Determine the (X, Y) coordinate at the center of the cell enclosing the given text.  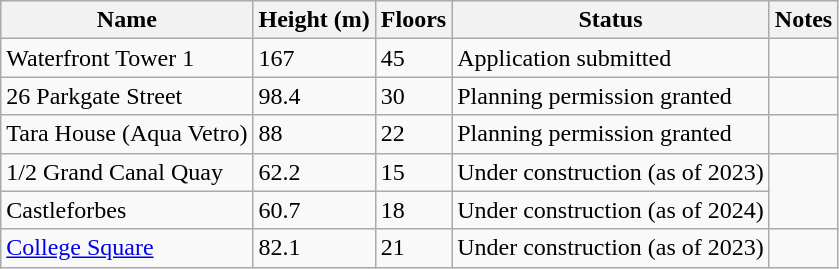
Notes (803, 20)
College Square (127, 248)
98.4 (314, 96)
22 (413, 134)
45 (413, 58)
Status (611, 20)
15 (413, 172)
Application submitted (611, 58)
62.2 (314, 172)
30 (413, 96)
26 Parkgate Street (127, 96)
Floors (413, 20)
60.7 (314, 210)
Name (127, 20)
Waterfront Tower 1 (127, 58)
167 (314, 58)
82.1 (314, 248)
18 (413, 210)
Height (m) (314, 20)
88 (314, 134)
Tara House (Aqua Vetro) (127, 134)
21 (413, 248)
1/2 Grand Canal Quay (127, 172)
Castleforbes (127, 210)
Under construction (as of 2024) (611, 210)
